Provide the [x, y] coordinate of the cell's center where the given text is located.  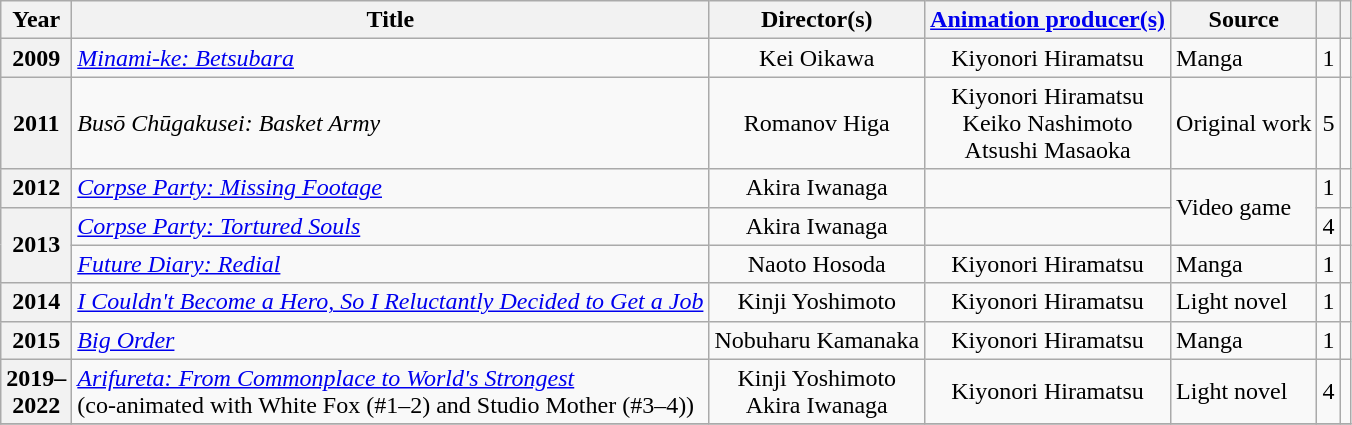
2019–2022 [36, 392]
Title [390, 20]
Naoto Hosoda [817, 264]
2015 [36, 340]
Kinji Yoshimoto [817, 302]
2011 [36, 123]
2012 [36, 188]
Big Order [390, 340]
Year [36, 20]
Source [1244, 20]
Minami-ke: Betsubara [390, 58]
Future Diary: Redial [390, 264]
Busō Chūgakusei: Basket Army [390, 123]
Original work [1244, 123]
Corpse Party: Missing Footage [390, 188]
I Couldn't Become a Hero, So I Reluctantly Decided to Get a Job [390, 302]
Animation producer(s) [1048, 20]
Romanov Higa [817, 123]
Kiyonori HiramatsuKeiko NashimotoAtsushi Masaoka [1048, 123]
Arifureta: From Commonplace to World's Strongest(co-animated with White Fox (#1–2) and Studio Mother (#3–4)) [390, 392]
Director(s) [817, 20]
Corpse Party: Tortured Souls [390, 226]
Kei Oikawa [817, 58]
Kinji Yoshimoto Akira Iwanaga [817, 392]
Video game [1244, 207]
5 [1328, 123]
2009 [36, 58]
2013 [36, 245]
2014 [36, 302]
Nobuharu Kamanaka [817, 340]
